Search for the cell housing the specified text and yield its [x, y] center coordinate. 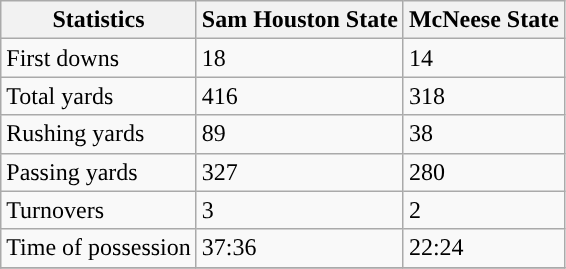
14 [484, 58]
37:36 [300, 248]
Passing yards [99, 172]
Statistics [99, 20]
Total yards [99, 96]
318 [484, 96]
Turnovers [99, 210]
327 [300, 172]
Time of possession [99, 248]
Rushing yards [99, 134]
38 [484, 134]
2 [484, 210]
3 [300, 210]
22:24 [484, 248]
Sam Houston State [300, 20]
280 [484, 172]
18 [300, 58]
First downs [99, 58]
416 [300, 96]
McNeese State [484, 20]
89 [300, 134]
